Pinpoint the cell where the given text exists, returning its [X, Y] midpoint coordinate. 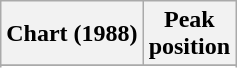
Peakposition [189, 34]
Chart (1988) [72, 34]
